Identify which cell holds the provided text, then report its (X, Y) central coordinate. 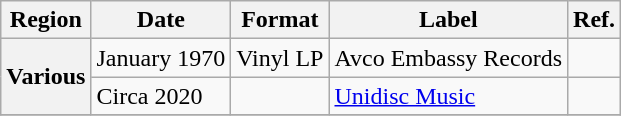
Unidisc Music (448, 96)
Region (46, 20)
Vinyl LP (280, 58)
Date (161, 20)
Label (448, 20)
Avco Embassy Records (448, 58)
Ref. (594, 20)
January 1970 (161, 58)
Format (280, 20)
Various (46, 77)
Circa 2020 (161, 96)
